Return [x, y] of the center of cell containing provided text 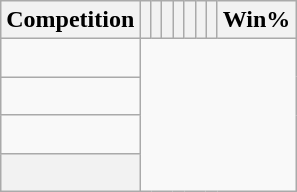
Win% [256, 20]
Competition [70, 20]
